Return the [x, y] coordinate for the center point of the cell that contains the specified text.  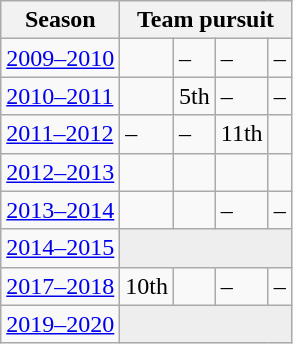
11th [242, 134]
2012–2013 [60, 172]
2011–2012 [60, 134]
2017–2018 [60, 286]
Season [60, 20]
10th [147, 286]
5th [195, 96]
2010–2011 [60, 96]
2013–2014 [60, 210]
2014–2015 [60, 248]
Team pursuit [206, 20]
2019–2020 [60, 324]
2009–2010 [60, 58]
